Find where the given text appears and provide that cell's center as [x, y] coordinate. 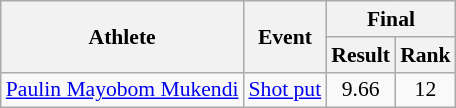
Final [390, 19]
Result [360, 55]
Athlete [122, 36]
9.66 [360, 90]
Shot put [286, 90]
12 [426, 90]
Rank [426, 55]
Paulin Mayobom Mukendi [122, 90]
Event [286, 36]
